Extract the (x, y) coordinate from the center of the cell holding the provided text.  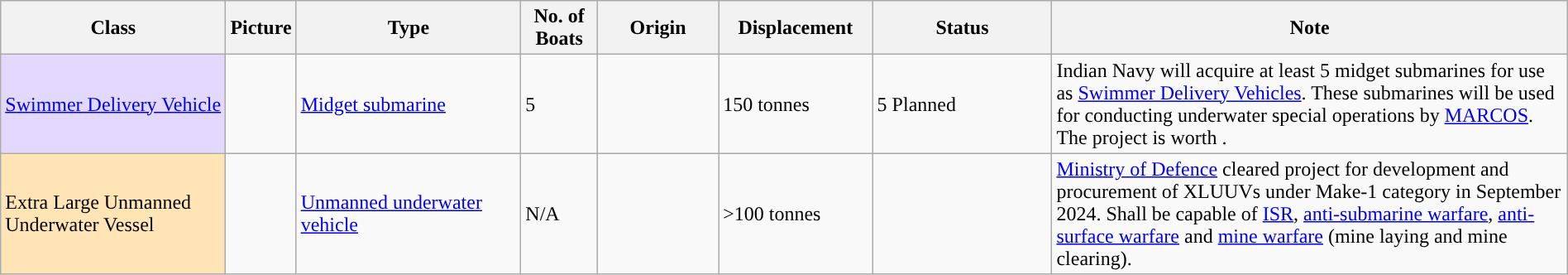
>100 tonnes (796, 214)
Origin (658, 28)
Unmanned underwater vehicle (409, 214)
Extra Large Unmanned Underwater Vessel (113, 214)
Note (1310, 28)
Class (113, 28)
150 tonnes (796, 104)
Midget submarine (409, 104)
N/A (559, 214)
Swimmer Delivery Vehicle (113, 104)
5 Planned (963, 104)
Picture (261, 28)
Type (409, 28)
5 (559, 104)
Status (963, 28)
Displacement (796, 28)
No. of Boats (559, 28)
